Search for the cell housing the specified text and yield its [x, y] center coordinate. 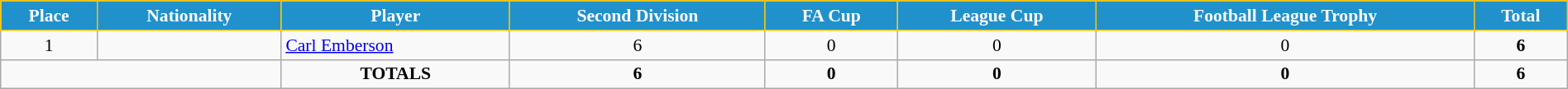
TOTALS [395, 74]
Nationality [189, 16]
Football League Trophy [1285, 16]
Place [50, 16]
Carl Emberson [395, 45]
Total [1520, 16]
1 [50, 45]
FA Cup [831, 16]
Player [395, 16]
League Cup [997, 16]
Second Division [637, 16]
